Extract the (X, Y) coordinate from the center of the cell holding the provided text.  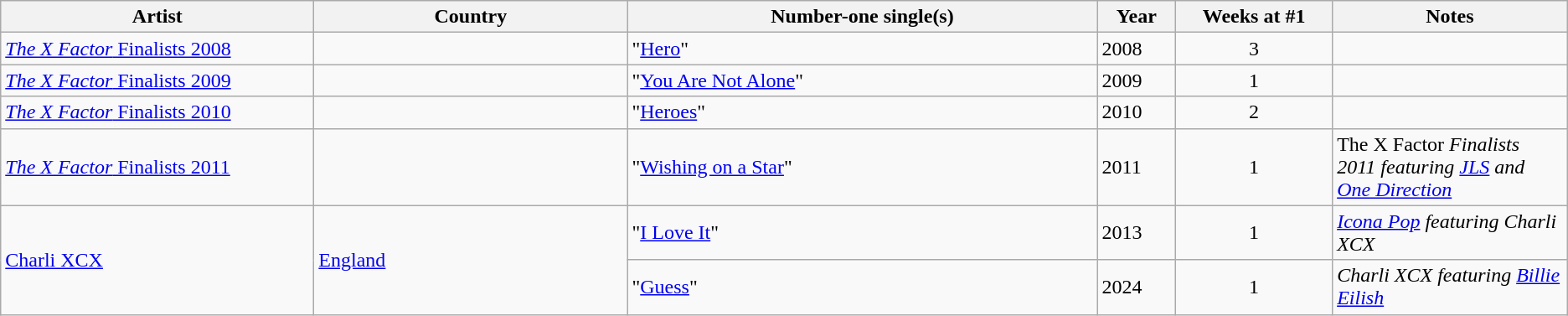
2024 (1137, 287)
"Guess" (863, 287)
"Wishing on a Star" (863, 167)
Weeks at #1 (1255, 17)
England (471, 260)
Notes (1451, 17)
Charli XCX featuring Billie Eilish (1451, 287)
"Hero" (863, 49)
Artist (157, 17)
2011 (1137, 167)
"I Love It" (863, 233)
The X Factor Finalists 2011 featuring JLS and One Direction (1451, 167)
3 (1255, 49)
The X Factor Finalists 2009 (157, 80)
Icona Pop featuring Charli XCX (1451, 233)
The X Factor Finalists 2011 (157, 167)
The X Factor Finalists 2008 (157, 49)
Country (471, 17)
2008 (1137, 49)
"You Are Not Alone" (863, 80)
2 (1255, 112)
2010 (1137, 112)
2013 (1137, 233)
Number-one single(s) (863, 17)
Charli XCX (157, 260)
Year (1137, 17)
"Heroes" (863, 112)
The X Factor Finalists 2010 (157, 112)
2009 (1137, 80)
